Identify which cell holds the provided text, then report its (x, y) central coordinate. 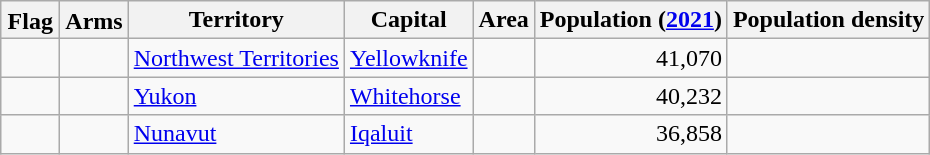
Population density (828, 20)
Area (504, 20)
40,232 (630, 96)
Yellowknife (408, 58)
41,070 (630, 58)
Population (2021) (630, 20)
Nunavut (236, 134)
Flag (30, 20)
Northwest Territories (236, 58)
Yukon (236, 96)
36,858 (630, 134)
Iqaluit (408, 134)
Capital (408, 20)
Whitehorse (408, 96)
Territory (236, 20)
Arms (94, 20)
